Return (X, Y) of the center of cell containing provided text 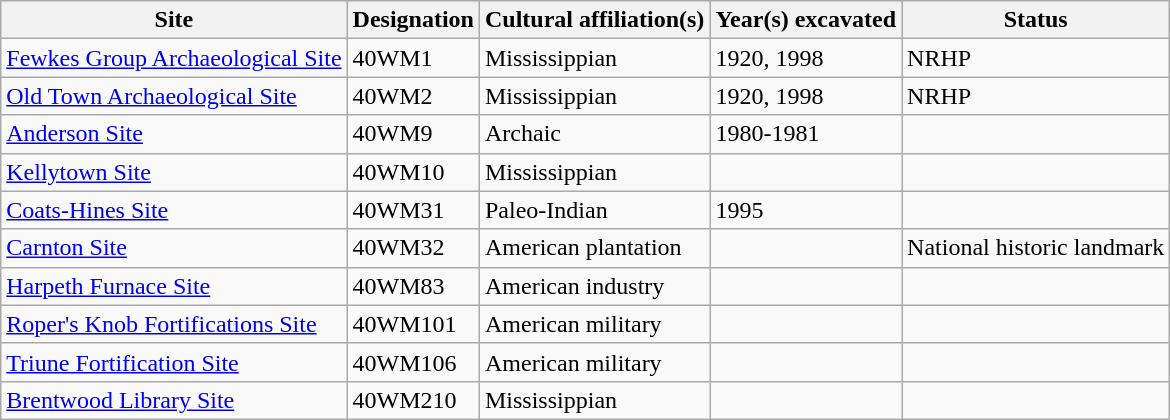
Cultural affiliation(s) (594, 20)
Harpeth Furnace Site (174, 286)
40WM210 (413, 400)
40WM9 (413, 134)
40WM31 (413, 210)
Paleo-Indian (594, 210)
40WM83 (413, 286)
Anderson Site (174, 134)
Status (1036, 20)
Triune Fortification Site (174, 362)
Archaic (594, 134)
1980-1981 (806, 134)
Year(s) excavated (806, 20)
Coats-Hines Site (174, 210)
Fewkes Group Archaeological Site (174, 58)
American plantation (594, 248)
Brentwood Library Site (174, 400)
Roper's Knob Fortifications Site (174, 324)
Kellytown Site (174, 172)
Designation (413, 20)
National historic landmark (1036, 248)
40WM106 (413, 362)
40WM10 (413, 172)
Site (174, 20)
40WM2 (413, 96)
Old Town Archaeological Site (174, 96)
American industry (594, 286)
40WM32 (413, 248)
1995 (806, 210)
40WM101 (413, 324)
Carnton Site (174, 248)
40WM1 (413, 58)
